Scan for the cell matching the given text and deliver its [x, y] coordinate at center. 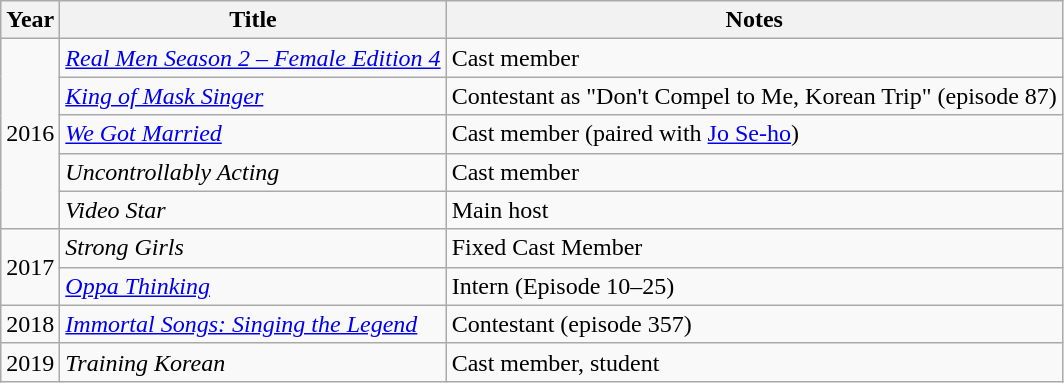
Real Men Season 2 – Female Edition 4 [253, 58]
Oppa Thinking [253, 286]
Training Korean [253, 362]
2019 [30, 362]
Notes [754, 20]
Strong Girls [253, 248]
Uncontrollably Acting [253, 172]
Cast member (paired with Jo Se-ho) [754, 134]
Year [30, 20]
2016 [30, 134]
Contestant (episode 357) [754, 324]
Video Star [253, 210]
2017 [30, 267]
We Got Married [253, 134]
Contestant as "Don't Compel to Me, Korean Trip" (episode 87) [754, 96]
2018 [30, 324]
Intern (Episode 10–25) [754, 286]
King of Mask Singer [253, 96]
Title [253, 20]
Fixed Cast Member [754, 248]
Cast member, student [754, 362]
Main host [754, 210]
Immortal Songs: Singing the Legend [253, 324]
